Locate the cell with the specified text and output its (X, Y) center coordinate. 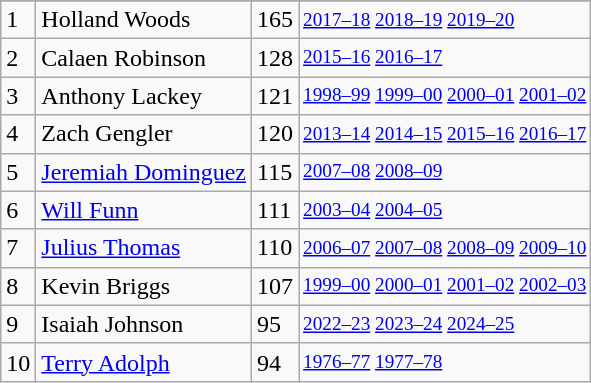
3 (18, 96)
2007–08 2008–09 (445, 172)
1976–77 1977–78 (445, 362)
Will Funn (144, 210)
94 (274, 362)
1998–99 1999–00 2000–01 2001–02 (445, 96)
128 (274, 58)
121 (274, 96)
Julius Thomas (144, 248)
115 (274, 172)
1 (18, 20)
2 (18, 58)
Terry Adolph (144, 362)
8 (18, 286)
9 (18, 324)
1999–00 2000–01 2001–02 2002–03 (445, 286)
Calaen Robinson (144, 58)
Zach Gengler (144, 134)
5 (18, 172)
120 (274, 134)
110 (274, 248)
7 (18, 248)
107 (274, 286)
2022–23 2023–24 2024–25 (445, 324)
6 (18, 210)
165 (274, 20)
10 (18, 362)
2015–16 2016–17 (445, 58)
Holland Woods (144, 20)
95 (274, 324)
Kevin Briggs (144, 286)
2003–04 2004–05 (445, 210)
2006–07 2007–08 2008–09 2009–10 (445, 248)
111 (274, 210)
Anthony Lackey (144, 96)
Jeremiah Dominguez (144, 172)
4 (18, 134)
Isaiah Johnson (144, 324)
2017–18 2018–19 2019–20 (445, 20)
2013–14 2014–15 2015–16 2016–17 (445, 134)
